Return [X, Y] of the center of cell containing provided text 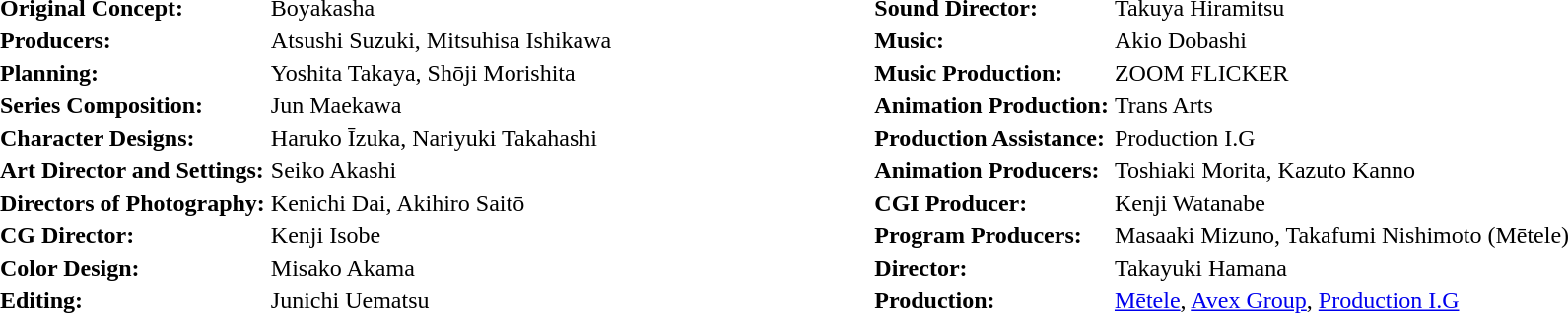
Kenji Isobe [441, 235]
Haruko Īzuka, Nariyuki Takahashi [441, 139]
Kenichi Dai, Akihiro Saitō [441, 204]
Misako Akama [441, 269]
Music Production: [991, 74]
Director: [991, 269]
Jun Maekawa [441, 105]
Production Assistance: [991, 139]
Animation Production: [991, 105]
Atsushi Suzuki, Mitsuhisa Ishikawa [441, 40]
Music: [991, 40]
CGI Producer: [991, 204]
Animation Producers: [991, 170]
Yoshita Takaya, Shōji Morishita [441, 74]
Program Producers: [991, 235]
Seiko Akashi [441, 170]
